Scan for the cell matching the given text and deliver its (X, Y) coordinate at center. 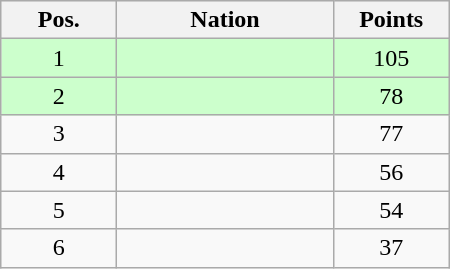
105 (391, 58)
78 (391, 96)
Nation (225, 20)
54 (391, 210)
6 (59, 248)
77 (391, 134)
56 (391, 172)
4 (59, 172)
Pos. (59, 20)
3 (59, 134)
37 (391, 248)
2 (59, 96)
Points (391, 20)
5 (59, 210)
1 (59, 58)
